Pinpoint the cell where the given text exists, returning its [x, y] midpoint coordinate. 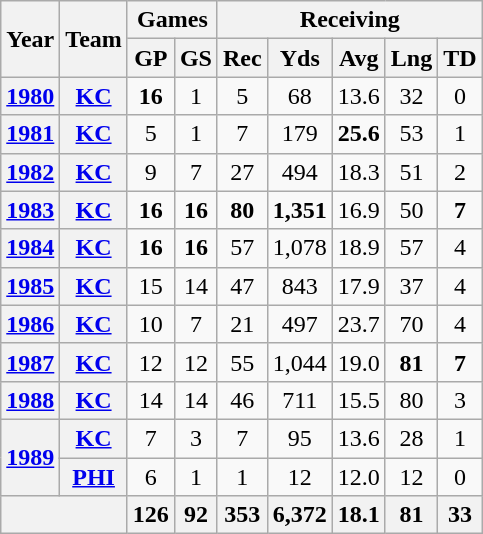
711 [300, 400]
179 [300, 134]
6 [150, 477]
2 [460, 172]
37 [411, 286]
53 [411, 134]
55 [242, 362]
17.9 [358, 286]
Lng [411, 58]
28 [411, 438]
Rec [242, 58]
27 [242, 172]
1,078 [300, 248]
10 [150, 324]
15 [150, 286]
1983 [30, 210]
1987 [30, 362]
1984 [30, 248]
1,351 [300, 210]
21 [242, 324]
12.0 [358, 477]
23.7 [358, 324]
33 [460, 515]
16.9 [358, 210]
1980 [30, 96]
1989 [30, 457]
1981 [30, 134]
46 [242, 400]
70 [411, 324]
GP [150, 58]
Team [94, 39]
Avg [358, 58]
Receiving [350, 20]
PHI [94, 477]
9 [150, 172]
497 [300, 324]
18.9 [358, 248]
25.6 [358, 134]
32 [411, 96]
50 [411, 210]
92 [196, 515]
18.3 [358, 172]
68 [300, 96]
1985 [30, 286]
353 [242, 515]
47 [242, 286]
19.0 [358, 362]
TD [460, 58]
1,044 [300, 362]
GS [196, 58]
1986 [30, 324]
18.1 [358, 515]
Year [30, 39]
843 [300, 286]
95 [300, 438]
1988 [30, 400]
Games [172, 20]
1982 [30, 172]
494 [300, 172]
51 [411, 172]
Yds [300, 58]
15.5 [358, 400]
126 [150, 515]
6,372 [300, 515]
